Locate the cell with the specified text and output its (x, y) center coordinate. 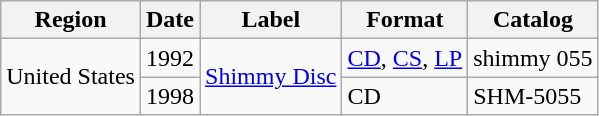
Region (71, 20)
CD, CS, LP (405, 58)
Catalog (533, 20)
CD (405, 96)
1998 (170, 96)
Date (170, 20)
Shimmy Disc (271, 77)
Label (271, 20)
Format (405, 20)
1992 (170, 58)
shimmy 055 (533, 58)
United States (71, 77)
SHM-5055 (533, 96)
